From the cell containing the given text, extract its center point as (X, Y) coordinate. 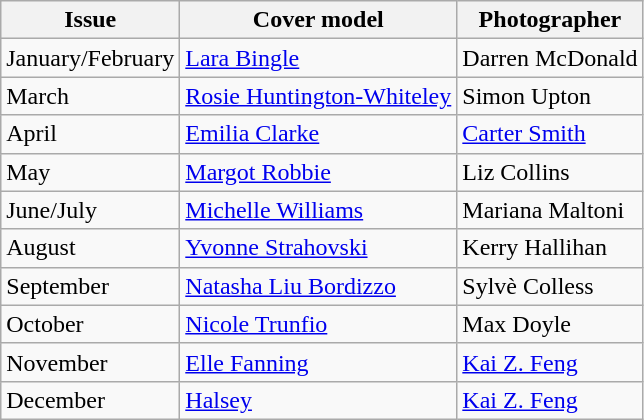
Sylvè Colless (550, 286)
Photographer (550, 20)
Emilia Clarke (318, 134)
December (90, 400)
May (90, 172)
June/July (90, 210)
Darren McDonald (550, 58)
Yvonne Strahovski (318, 248)
Natasha Liu Bordizzo (318, 286)
Mariana Maltoni (550, 210)
Michelle Williams (318, 210)
Margot Robbie (318, 172)
Rosie Huntington-Whiteley (318, 96)
August (90, 248)
January/February (90, 58)
Kerry Hallihan (550, 248)
Lara Bingle (318, 58)
November (90, 362)
Elle Fanning (318, 362)
Halsey (318, 400)
Simon Upton (550, 96)
Max Doyle (550, 324)
October (90, 324)
Carter Smith (550, 134)
September (90, 286)
April (90, 134)
March (90, 96)
Liz Collins (550, 172)
Issue (90, 20)
Nicole Trunfio (318, 324)
Cover model (318, 20)
